Locate the cell with the specified text and output its (x, y) center coordinate. 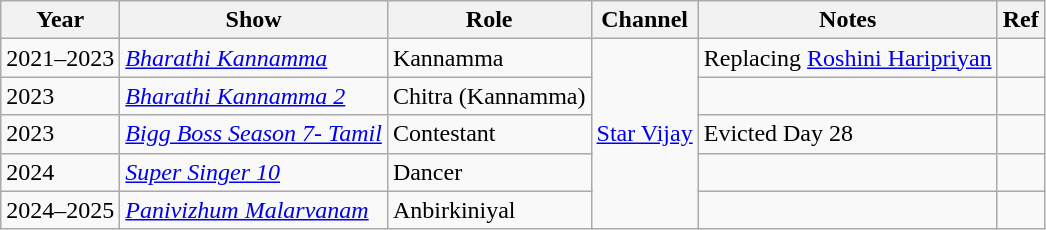
Replacing Roshini Haripriyan (848, 58)
Super Singer 10 (254, 172)
Year (60, 20)
Anbirkiniyal (489, 210)
Kannamma (489, 58)
Dancer (489, 172)
Star Vijay (644, 134)
Chitra (Kannamma) (489, 96)
2021–2023 (60, 58)
Bigg Boss Season 7- Tamil (254, 134)
Contestant (489, 134)
Channel (644, 20)
2024 (60, 172)
Role (489, 20)
Bharathi Kannamma 2 (254, 96)
Show (254, 20)
Ref (1020, 20)
2024–2025 (60, 210)
Bharathi Kannamma (254, 58)
Evicted Day 28 (848, 134)
Panivizhum Malarvanam (254, 210)
Notes (848, 20)
